Return the [x, y] coordinate for the center point of the cell that contains the specified text.  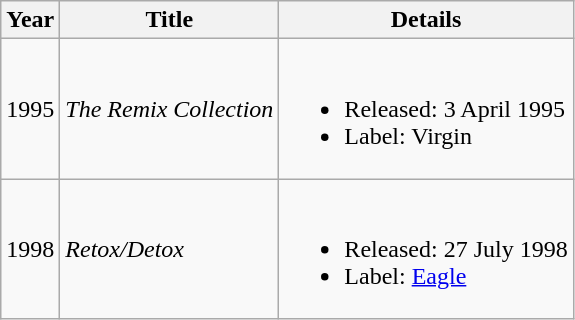
Retox/Detox [170, 249]
The Remix Collection [170, 109]
1998 [30, 249]
1995 [30, 109]
Released: 3 April 1995Label: Virgin [426, 109]
Year [30, 20]
Title [170, 20]
Released: 27 July 1998Label: Eagle [426, 249]
Details [426, 20]
